Output the [X, Y] coordinate of the center of the cell containing the given text.  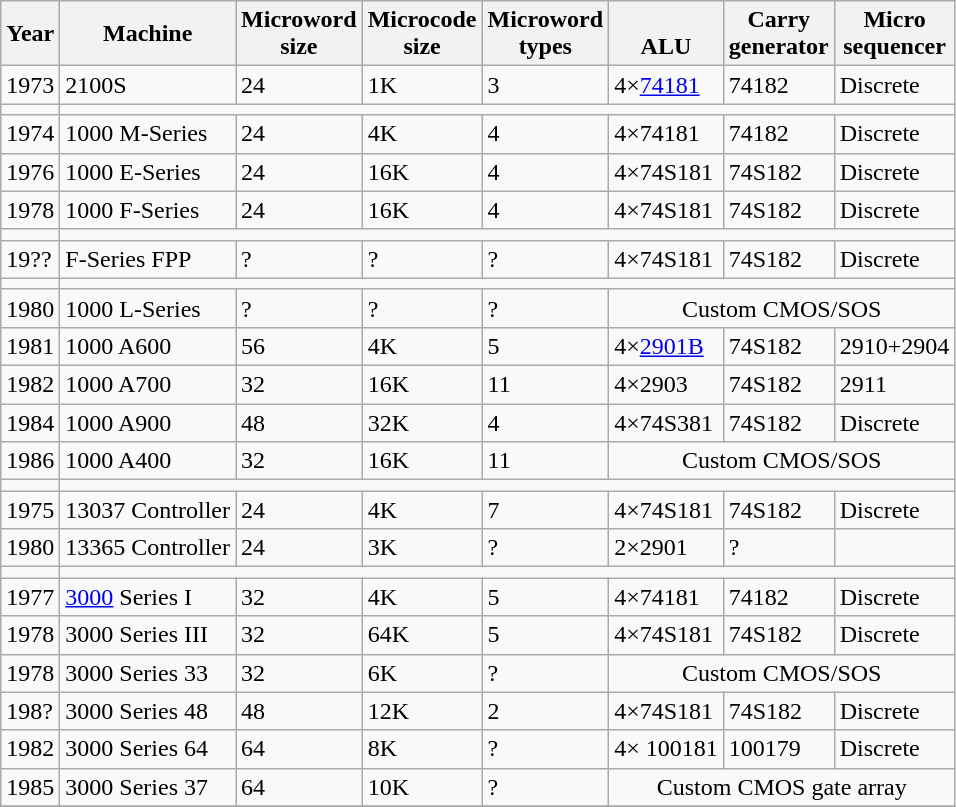
1984 [30, 423]
3K [422, 548]
1000 A400 [148, 461]
8K [422, 749]
4×2903 [666, 384]
3000 Series III [148, 635]
1975 [30, 510]
3000 Series 33 [148, 673]
32K [422, 423]
ALU [666, 34]
1986 [30, 461]
Microcodesize [422, 34]
1000 F-Series [148, 210]
1000 A900 [148, 423]
1981 [30, 346]
6K [422, 673]
1985 [30, 787]
1000 A600 [148, 346]
1000 L-Series [148, 308]
Custom CMOS gate array [782, 787]
1976 [30, 172]
10K [422, 787]
Machine [148, 34]
2×2901 [666, 548]
1973 [30, 85]
2 [546, 711]
4× 100181 [666, 749]
100179 [778, 749]
Microsequencer [894, 34]
13365 Controller [148, 548]
12K [422, 711]
1K [422, 85]
19?? [30, 259]
2911 [894, 384]
1974 [30, 134]
4×2901B [666, 346]
13037 Controller [148, 510]
2910+2904 [894, 346]
3000 Series I [148, 597]
3000 Series 48 [148, 711]
1000 A700 [148, 384]
4×74S381 [666, 423]
Carrygenerator [778, 34]
F-Series FPP [148, 259]
Year [30, 34]
1000 E-Series [148, 172]
56 [300, 346]
3000 Series 64 [148, 749]
3000 Series 37 [148, 787]
1977 [30, 597]
2100S [148, 85]
7 [546, 510]
64K [422, 635]
3 [546, 85]
Microwordtypes [546, 34]
Microwordsize [300, 34]
1000 M-Series [148, 134]
198? [30, 711]
